Return [X, Y] of the center of cell containing provided text 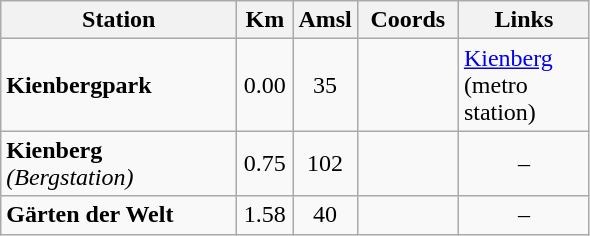
Kienberg (Bergstation) [119, 164]
102 [325, 164]
Station [119, 20]
0.00 [265, 85]
Kienberg (metro station) [524, 85]
0.75 [265, 164]
Coords [408, 20]
Km [265, 20]
Amsl [325, 20]
Gärten der Welt [119, 215]
35 [325, 85]
Kienbergpark [119, 85]
40 [325, 215]
Links [524, 20]
1.58 [265, 215]
